Detect which cell encompasses the target text, then output its [x, y] center coordinate. 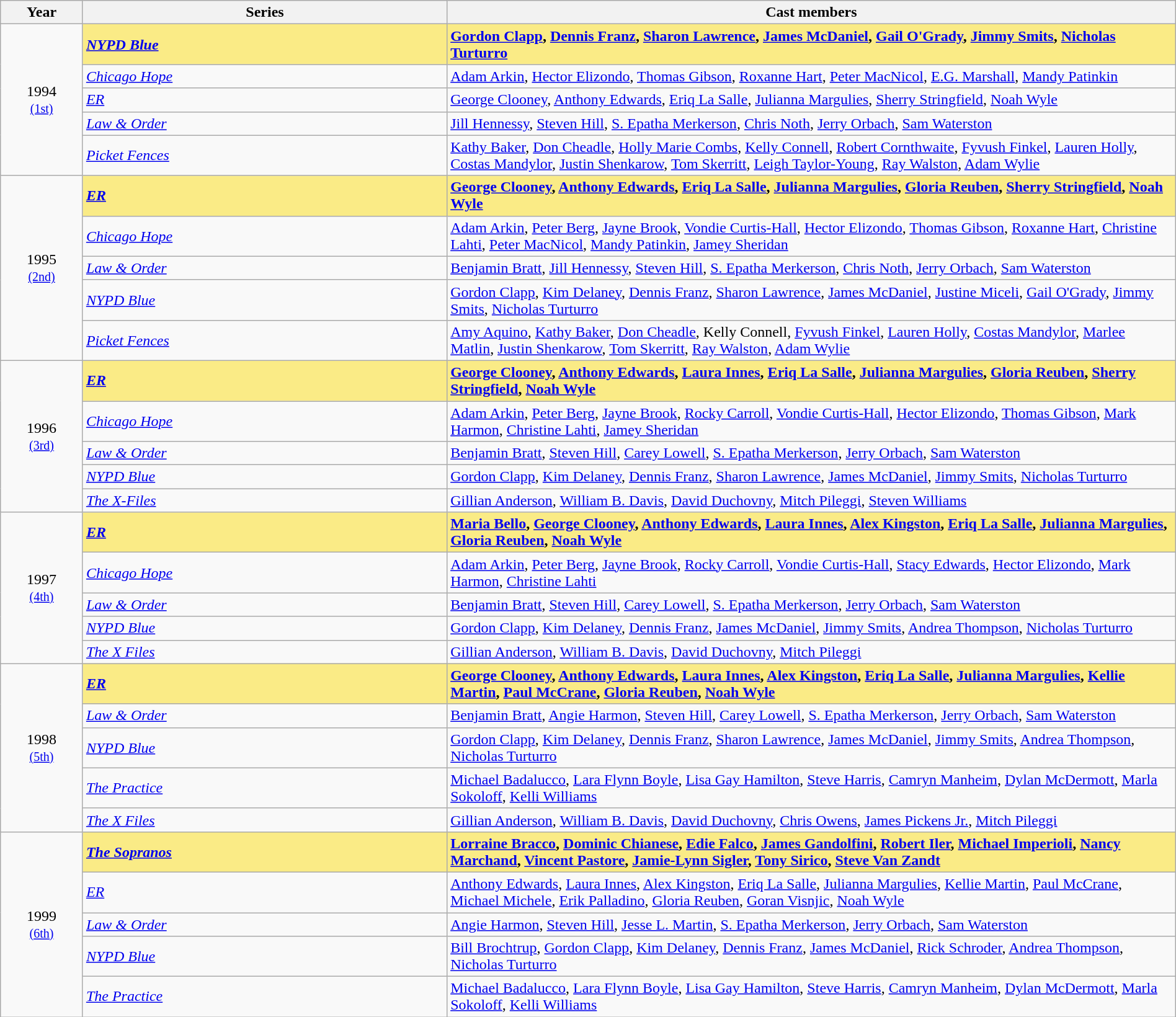
George Clooney, Anthony Edwards, Eriq La Salle, Julianna Margulies, Sherry Stringfield, Noah Wyle [811, 100]
Series [264, 12]
George Clooney, Anthony Edwards, Laura Innes, Alex Kingston, Eriq La Salle, Julianna Margulies, Kellie Martin, Paul McCrane, Gloria Reuben, Noah Wyle [811, 683]
George Clooney, Anthony Edwards, Laura Innes, Eriq La Salle, Julianna Margulies, Gloria Reuben, Sherry Stringfield, Noah Wyle [811, 381]
1997(4th) [42, 588]
1999(6th) [42, 924]
Gillian Anderson, William B. Davis, David Duchovny, Mitch Pileggi, Steven Williams [811, 500]
Jill Hennessy, Steven Hill, S. Epatha Merkerson, Chris Noth, Jerry Orbach, Sam Waterston [811, 123]
Gillian Anderson, William B. Davis, David Duchovny, Mitch Pileggi [811, 652]
Benjamin Bratt, Jill Hennessy, Steven Hill, S. Epatha Merkerson, Chris Noth, Jerry Orbach, Sam Waterston [811, 268]
Angie Harmon, Steven Hill, Jesse L. Martin, S. Epatha Merkerson, Jerry Orbach, Sam Waterston [811, 925]
Gordon Clapp, Kim Delaney, Dennis Franz, James McDaniel, Jimmy Smits, Andrea Thompson, Nicholas Turturro [811, 628]
1995(2nd) [42, 268]
Gordon Clapp, Kim Delaney, Dennis Franz, Sharon Lawrence, James McDaniel, Justine Miceli, Gail O'Grady, Jimmy Smits, Nicholas Turturro [811, 300]
1994(1st) [42, 100]
Adam Arkin, Peter Berg, Jayne Brook, Rocky Carroll, Vondie Curtis-Hall, Stacy Edwards, Hector Elizondo, Mark Harmon, Christine Lahti [811, 573]
Year [42, 12]
1996(3rd) [42, 436]
Benjamin Bratt, Angie Harmon, Steven Hill, Carey Lowell, S. Epatha Merkerson, Jerry Orbach, Sam Waterston [811, 716]
Maria Bello, George Clooney, Anthony Edwards, Laura Innes, Alex Kingston, Eriq La Salle, Julianna Margulies, Gloria Reuben, Noah Wyle [811, 532]
The X-Files [264, 500]
Cast members [811, 12]
George Clooney, Anthony Edwards, Eriq La Salle, Julianna Margulies, Gloria Reuben, Sherry Stringfield, Noah Wyle [811, 196]
Gordon Clapp, Kim Delaney, Dennis Franz, Sharon Lawrence, James McDaniel, Jimmy Smits, Nicholas Turturro [811, 477]
Gordon Clapp, Kim Delaney, Dennis Franz, Sharon Lawrence, James McDaniel, Jimmy Smits, Andrea Thompson, Nicholas Turturro [811, 748]
1998(5th) [42, 748]
Adam Arkin, Peter Berg, Jayne Brook, Rocky Carroll, Vondie Curtis-Hall, Hector Elizondo, Thomas Gibson, Mark Harmon, Christine Lahti, Jamey Sheridan [811, 420]
Adam Arkin, Hector Elizondo, Thomas Gibson, Roxanne Hart, Peter MacNicol, E.G. Marshall, Mandy Patinkin [811, 76]
Gordon Clapp, Dennis Franz, Sharon Lawrence, James McDaniel, Gail O'Grady, Jimmy Smits, Nicholas Turturro [811, 45]
Gillian Anderson, William B. Davis, David Duchovny, Chris Owens, James Pickens Jr., Mitch Pileggi [811, 820]
Bill Brochtrup, Gordon Clapp, Kim Delaney, Dennis Franz, James McDaniel, Rick Schroder, Andrea Thompson, Nicholas Turturro [811, 956]
The Sopranos [264, 852]
